Pinpoint the cell where the given text exists, returning its [X, Y] midpoint coordinate. 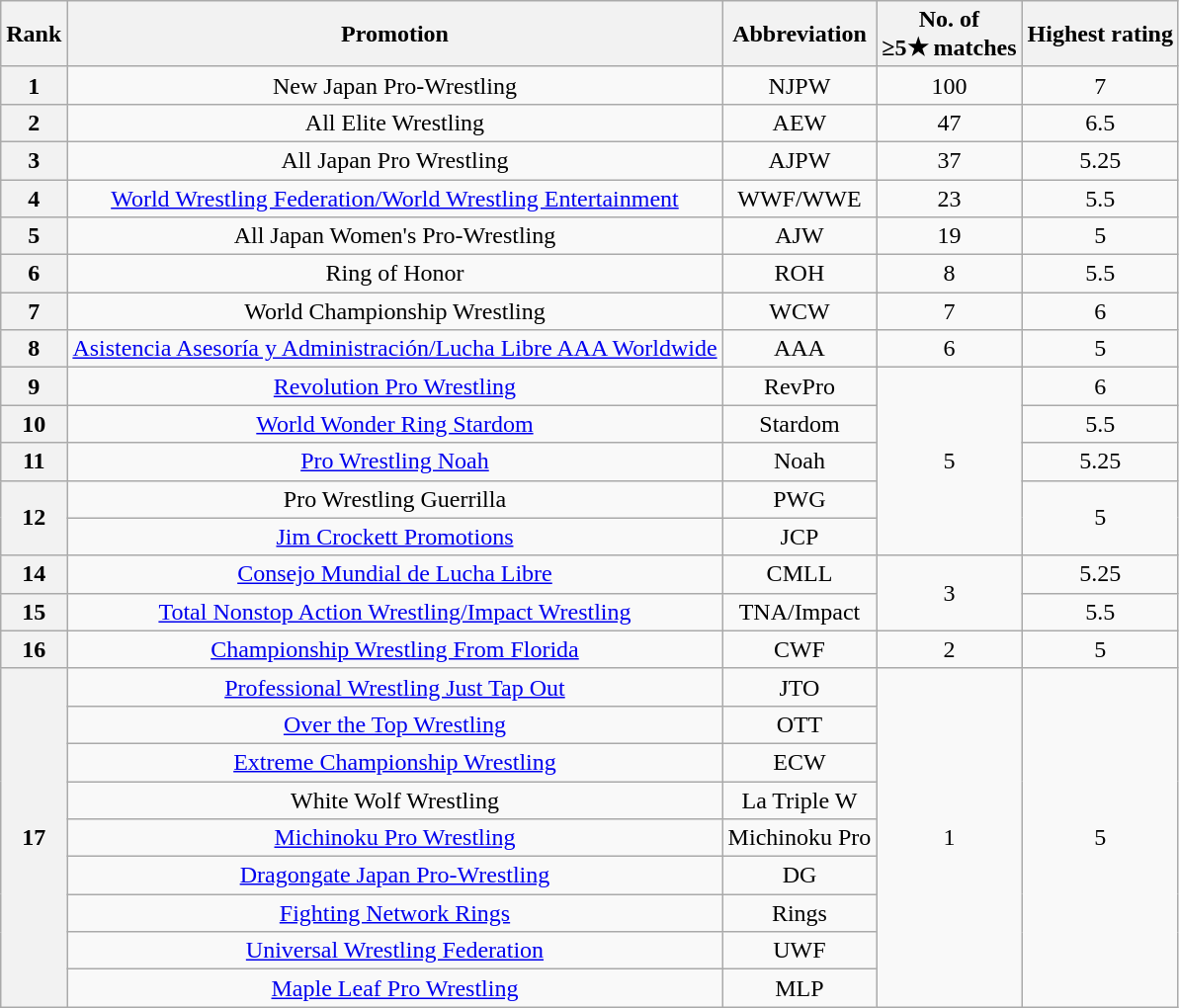
AJPW [800, 160]
6.5 [1100, 123]
MLP [800, 988]
Promotion [395, 34]
15 [34, 612]
Pro Wrestling Guerrilla [395, 499]
Maple Leaf Pro Wrestling [395, 988]
AJW [800, 236]
Michinoku Pro Wrestling [395, 838]
Jim Crockett Promotions [395, 537]
WCW [800, 311]
World Championship Wrestling [395, 311]
No. of≥5★ matches [949, 34]
La Triple W [800, 799]
PWG [800, 499]
AEW [800, 123]
10 [34, 424]
4 [34, 199]
Pro Wrestling Noah [395, 462]
Stardom [800, 424]
Universal Wrestling Federation [395, 951]
23 [949, 199]
WWF/WWE [800, 199]
Total Nonstop Action Wrestling/Impact Wrestling [395, 612]
ROH [800, 274]
World Wonder Ring Stardom [395, 424]
37 [949, 160]
14 [34, 574]
Asistencia Asesoría y Administración/Lucha Libre AAA Worldwide [395, 349]
Revolution Pro Wrestling [395, 386]
TNA/Impact [800, 612]
White Wolf Wrestling [395, 799]
Noah [800, 462]
NJPW [800, 85]
Consejo Mundial de Lucha Libre [395, 574]
All Japan Pro Wrestling [395, 160]
47 [949, 123]
All Japan Women's Pro-Wrestling [395, 236]
12 [34, 518]
Rings [800, 913]
Highest rating [1100, 34]
Ring of Honor [395, 274]
Rank [34, 34]
Championship Wrestling From Florida [395, 649]
100 [949, 85]
UWF [800, 951]
World Wrestling Federation/World Wrestling Entertainment [395, 199]
19 [949, 236]
CWF [800, 649]
Fighting Network Rings [395, 913]
JCP [800, 537]
OTT [800, 724]
16 [34, 649]
Abbreviation [800, 34]
RevPro [800, 386]
New Japan Pro-Wrestling [395, 85]
9 [34, 386]
Michinoku Pro [800, 838]
CMLL [800, 574]
JTO [800, 687]
ECW [800, 762]
All Elite Wrestling [395, 123]
Dragongate Japan Pro-Wrestling [395, 876]
AAA [800, 349]
DG [800, 876]
Extreme Championship Wrestling [395, 762]
11 [34, 462]
Professional Wrestling Just Tap Out [395, 687]
Over the Top Wrestling [395, 724]
17 [34, 838]
